Extract the [x, y] coordinate from the center of the cell holding the provided text.  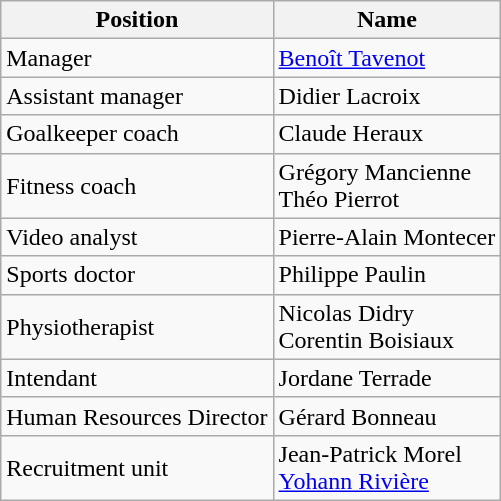
Goalkeeper coach [137, 134]
Human Resources Director [137, 416]
Jean-Patrick Morel Yohann Rivière [387, 468]
Intendant [137, 378]
Name [387, 20]
Fitness coach [137, 186]
Physiotherapist [137, 326]
Benoît Tavenot [387, 58]
Claude Heraux [387, 134]
Grégory Mancienne Théo Pierrot [387, 186]
Assistant manager [137, 96]
Pierre-Alain Montecer [387, 237]
Didier Lacroix [387, 96]
Manager [137, 58]
Jordane Terrade [387, 378]
Recruitment unit [137, 468]
Philippe Paulin [387, 275]
Gérard Bonneau [387, 416]
Sports doctor [137, 275]
Video analyst [137, 237]
Position [137, 20]
Nicolas Didry Corentin Boisiaux [387, 326]
